Search for the cell housing the specified text and yield its (x, y) center coordinate. 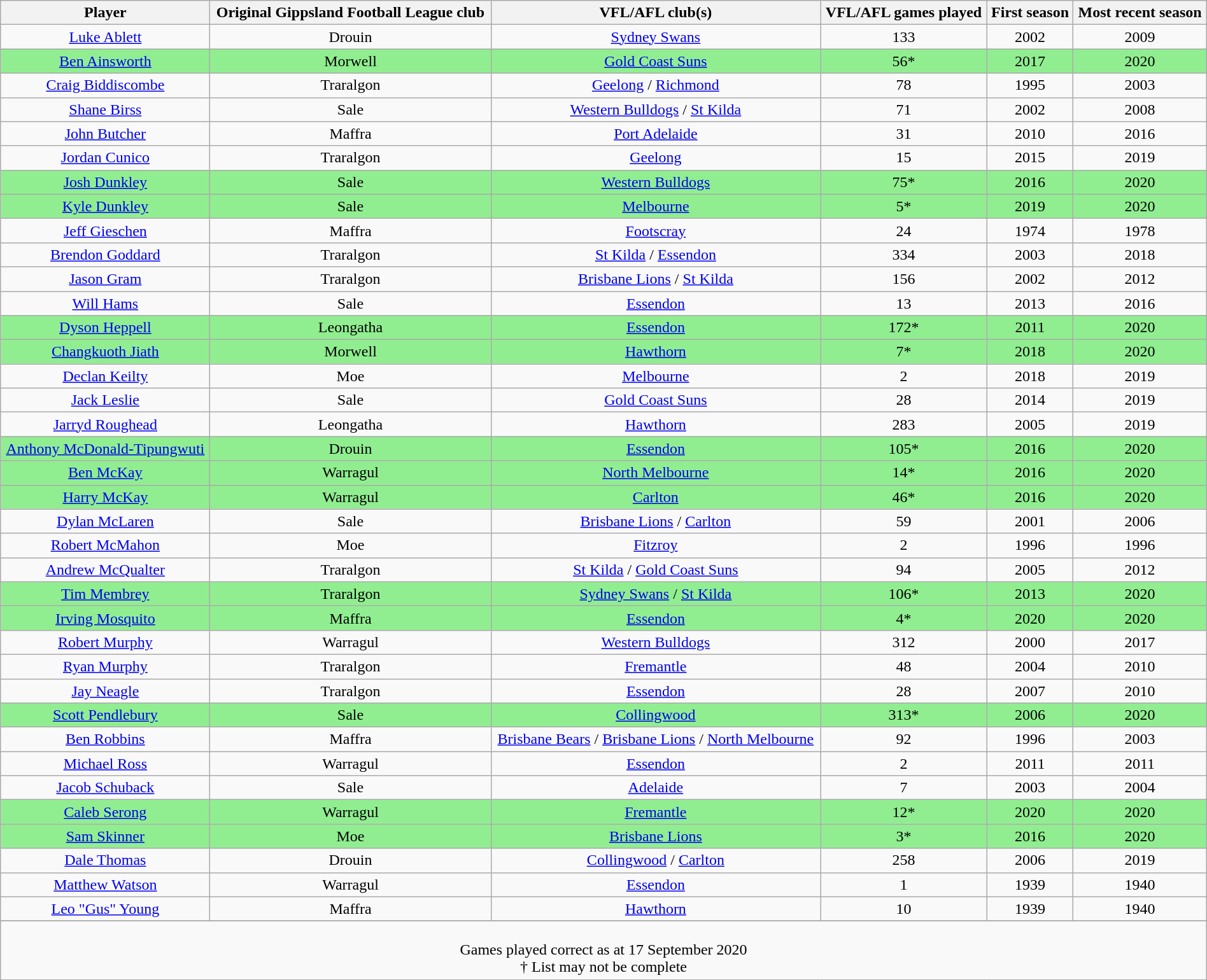
Dylan McLaren (106, 521)
24 (904, 230)
106* (904, 594)
Shane Birss (106, 109)
31 (904, 134)
Player (106, 13)
Michael Ross (106, 764)
4* (904, 618)
172* (904, 328)
Changkuoth Jiath (106, 352)
Sam Skinner (106, 836)
1995 (1030, 85)
13 (904, 304)
Geelong (656, 158)
Jason Gram (106, 279)
Jay Neagle (106, 690)
105* (904, 449)
283 (904, 424)
1978 (1140, 230)
Leo "Gus" Young (106, 909)
Tim Membrey (106, 594)
St Kilda / Essendon (656, 255)
Jack Leslie (106, 400)
Ben Robbins (106, 739)
VFL/AFL games played (904, 13)
Declan Keilty (106, 376)
Matthew Watson (106, 885)
Brisbane Lions / Carlton (656, 521)
258 (904, 860)
92 (904, 739)
2008 (1140, 109)
Brisbane Lions (656, 836)
2001 (1030, 521)
2007 (1030, 690)
Port Adelaide (656, 134)
1974 (1030, 230)
Sydney Swans / St Kilda (656, 594)
First season (1030, 13)
10 (904, 909)
312 (904, 642)
7* (904, 352)
Will Hams (106, 304)
Dale Thomas (106, 860)
Western Bulldogs / St Kilda (656, 109)
Jacob Schuback (106, 788)
Kyle Dunkley (106, 206)
12* (904, 812)
Jarryd Roughead (106, 424)
Josh Dunkley (106, 182)
Collingwood (656, 715)
Brendon Goddard (106, 255)
Jeff Gieschen (106, 230)
7 (904, 788)
Games played correct as at 17 September 2020† List may not be complete (603, 950)
59 (904, 521)
Robert Murphy (106, 642)
John Butcher (106, 134)
Irving Mosquito (106, 618)
Dyson Heppell (106, 328)
Caleb Serong (106, 812)
94 (904, 570)
78 (904, 85)
Andrew McQualter (106, 570)
Anthony McDonald-Tipungwuti (106, 449)
2009 (1140, 37)
156 (904, 279)
St Kilda / Gold Coast Suns (656, 570)
48 (904, 666)
Adelaide (656, 788)
334 (904, 255)
Jordan Cunico (106, 158)
Robert McMahon (106, 545)
Ryan Murphy (106, 666)
Fitzroy (656, 545)
Harry McKay (106, 497)
Brisbane Bears / Brisbane Lions / North Melbourne (656, 739)
71 (904, 109)
2000 (1030, 642)
Brisbane Lions / St Kilda (656, 279)
56* (904, 61)
Most recent season (1140, 13)
Ben McKay (106, 473)
2014 (1030, 400)
1 (904, 885)
2015 (1030, 158)
Geelong / Richmond (656, 85)
Original Gippsland Football League club (350, 13)
75* (904, 182)
Footscray (656, 230)
133 (904, 37)
15 (904, 158)
14* (904, 473)
Scott Pendlebury (106, 715)
Craig Biddiscombe (106, 85)
5* (904, 206)
Ben Ainsworth (106, 61)
Luke Ablett (106, 37)
46* (904, 497)
3* (904, 836)
Sydney Swans (656, 37)
Collingwood / Carlton (656, 860)
Carlton (656, 497)
North Melbourne (656, 473)
VFL/AFL club(s) (656, 13)
313* (904, 715)
